Identify which cell holds the provided text, then report its [x, y] central coordinate. 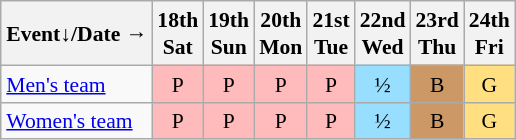
Event↓/Date → [76, 33]
20thMon [280, 33]
Men's team [76, 84]
21stTue [330, 33]
22ndWed [383, 33]
19thSun [228, 33]
24thFri [490, 33]
23rdThu [436, 33]
18thSat [178, 33]
Women's team [76, 120]
